Find where the given text appears and provide that cell's center as (x, y) coordinate. 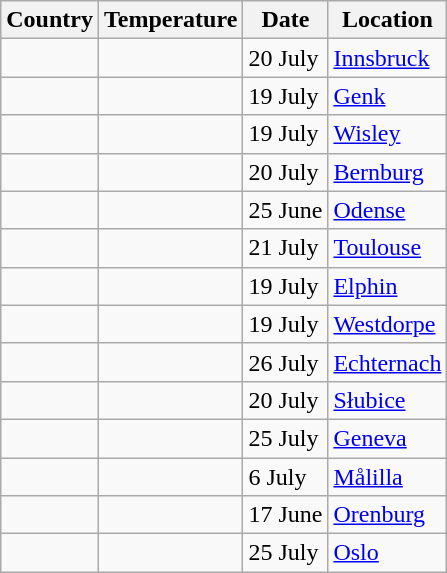
Location (388, 20)
Odense (388, 210)
Geneva (388, 438)
Country (50, 20)
Oslo (388, 553)
25 June (286, 210)
Date (286, 20)
Innsbruck (388, 58)
21 July (286, 248)
Słubice (388, 400)
17 June (286, 515)
Bernburg (388, 172)
26 July (286, 362)
Wisley (388, 134)
Orenburg (388, 515)
Temperature (170, 20)
Målilla (388, 477)
Westdorpe (388, 324)
Echternach (388, 362)
6 July (286, 477)
Genk (388, 96)
Toulouse (388, 248)
Elphin (388, 286)
